Capture the cell that displays the provided text and extract its (X, Y) central coordinate. 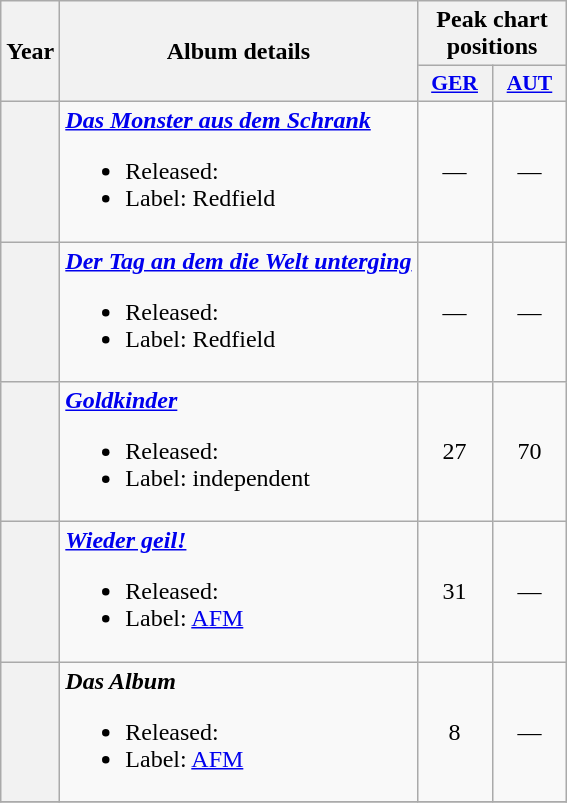
Peak chart positions (492, 34)
Der Tag an dem die Welt untergingReleased: Label: Redfield (238, 312)
Wieder geil!Released: Label: AFM (238, 592)
Das Monster aus dem SchrankReleased: Label: Redfield (238, 171)
8 (454, 732)
31 (454, 592)
Year (30, 52)
GER (454, 84)
GoldkinderReleased: Label: independent (238, 452)
Album details (238, 52)
27 (454, 452)
70 (530, 452)
AUT (530, 84)
Das AlbumReleased: Label: AFM (238, 732)
